Return the [X, Y] coordinate for the center point of the cell that contains the specified text.  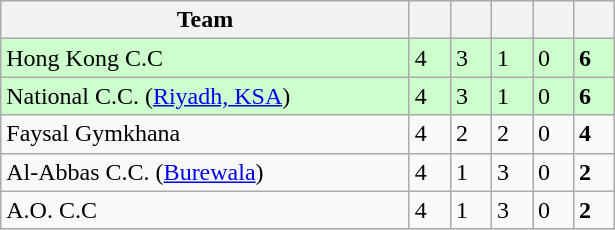
Team [206, 20]
Faysal Gymkhana [206, 134]
Al-Abbas C.C. (Burewala) [206, 172]
National C.C. (Riyadh, KSA) [206, 96]
A.O. C.C [206, 210]
Hong Kong C.C [206, 58]
